Detect which cell encompasses the target text, then output its (x, y) center coordinate. 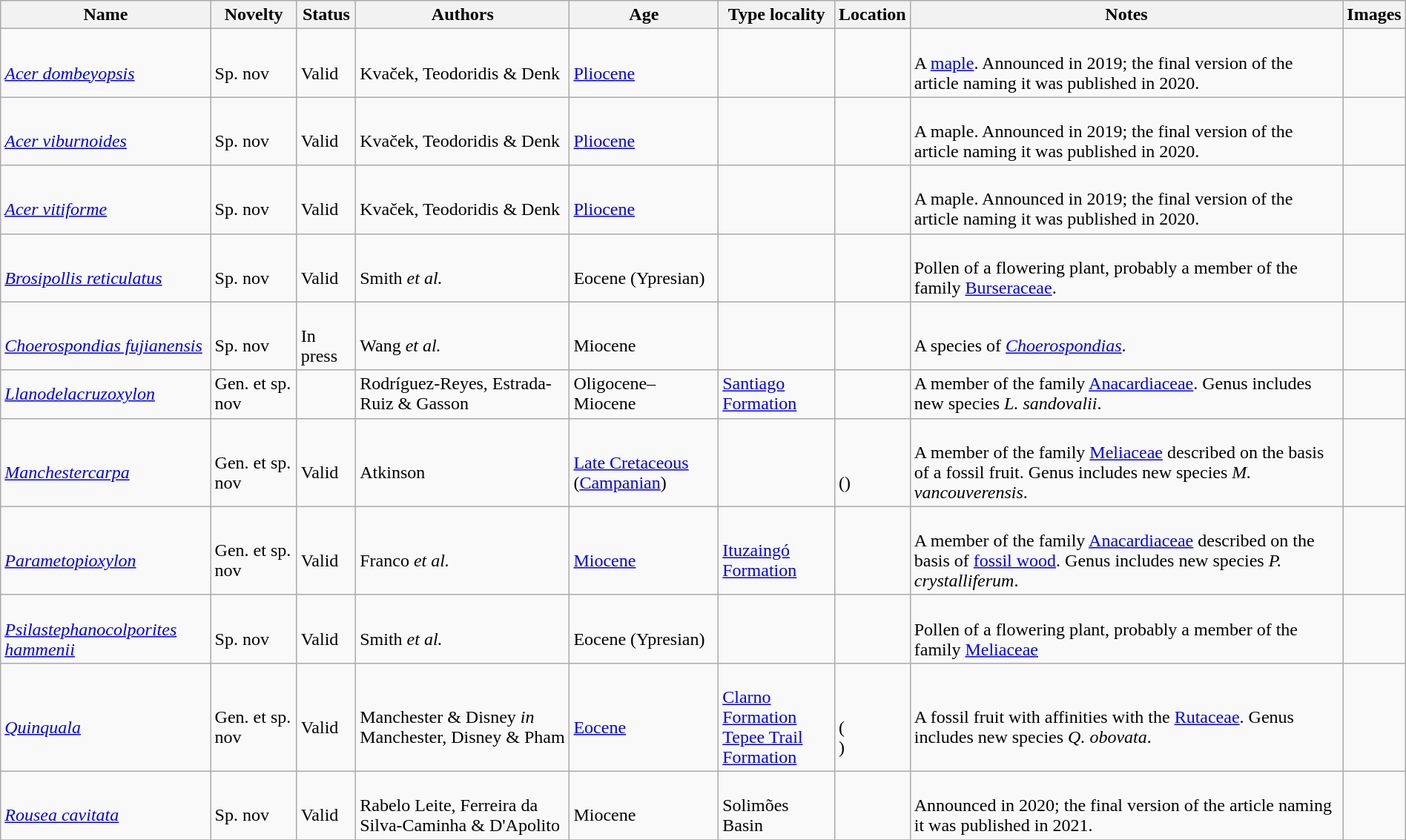
Notes (1126, 15)
Franco et al. (463, 550)
In press (326, 336)
Choerospondias fujianensis (105, 336)
Rodríguez-Reyes, Estrada-Ruiz & Gasson (463, 394)
Manchestercarpa (105, 463)
Brosipollis reticulatus (105, 268)
Acer dombeyopsis (105, 63)
Name (105, 15)
Psilastephanocolporites hammenii (105, 629)
Llanodelacruzoxylon (105, 394)
Santiago Formation (777, 394)
Age (644, 15)
Late Cretaceous (Campanian) (644, 463)
Clarno FormationTepee Trail Formation (777, 717)
A fossil fruit with affinities with the Rutaceae. Genus includes new species Q. obovata. (1126, 717)
Quinquala (105, 717)
Acer viburnoides (105, 131)
Wang et al. (463, 336)
Announced in 2020; the final version of the article naming it was published in 2021. (1126, 805)
A member of the family Meliaceae described on the basis of a fossil fruit. Genus includes new species M. vancouverensis. (1126, 463)
Manchester & Disney in Manchester, Disney & Pham (463, 717)
A member of the family Anacardiaceae described on the basis of fossil wood. Genus includes new species P. crystalliferum. (1126, 550)
Type locality (777, 15)
Ituzaingó Formation (777, 550)
Novelty (254, 15)
Location (872, 15)
Images (1375, 15)
Eocene (644, 717)
Authors (463, 15)
Status (326, 15)
A species of Choerospondias. (1126, 336)
Rabelo Leite, Ferreira da Silva-Caminha & D'Apolito (463, 805)
Pollen of a flowering plant, probably a member of the family Meliaceae (1126, 629)
A member of the family Anacardiaceae. Genus includes new species L. sandovalii. (1126, 394)
Oligocene–Miocene (644, 394)
Acer vitiforme (105, 199)
Solimões Basin (777, 805)
Atkinson (463, 463)
Rousea cavitata (105, 805)
Parametopioxylon (105, 550)
Pollen of a flowering plant, probably a member of the family Burseraceae. (1126, 268)
